Scan for the cell matching the given text and deliver its (x, y) coordinate at center. 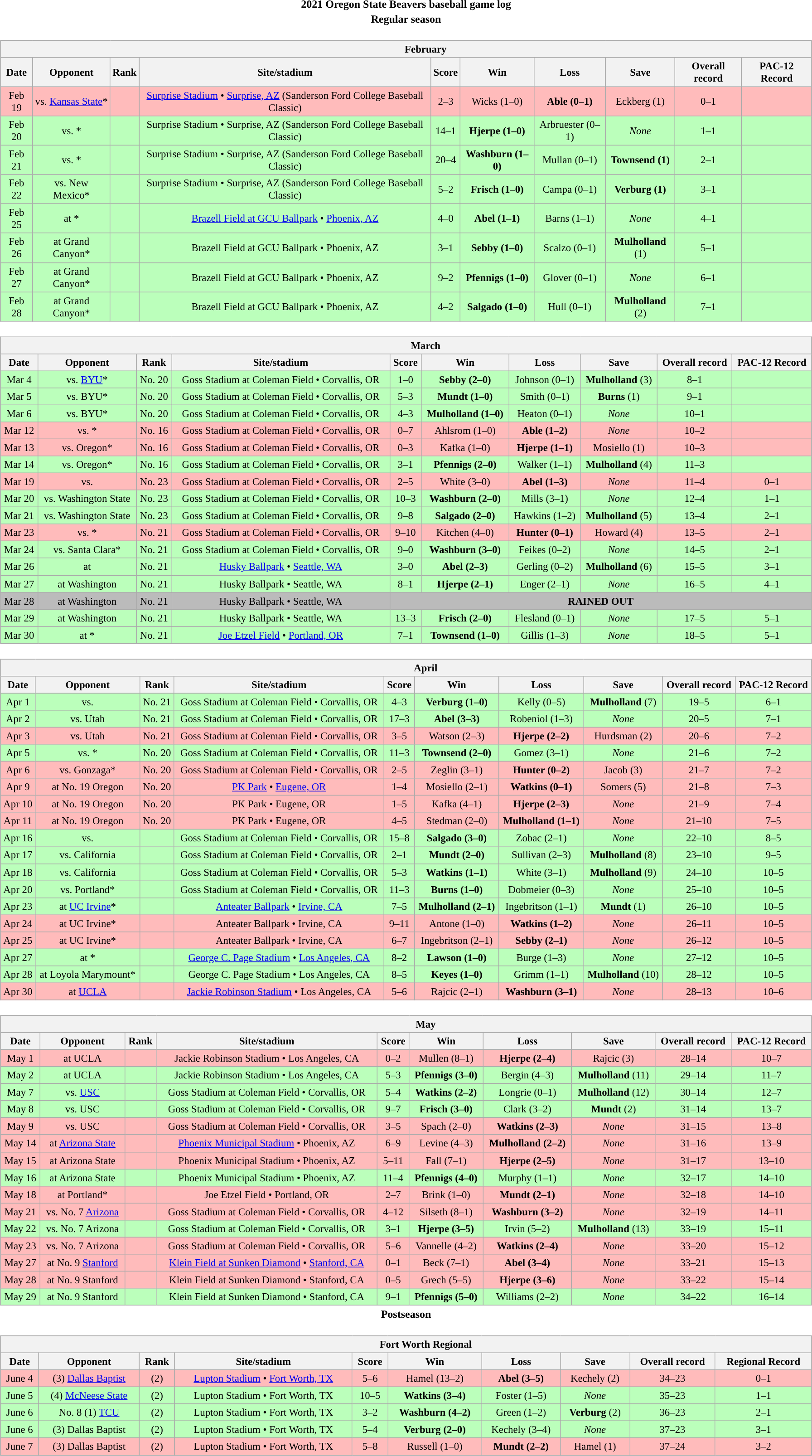
Enger (2–1) (545, 584)
June 5 (20, 1396)
29–14 (693, 1075)
Mar 28 (19, 601)
May 1 (20, 1058)
3–0 (406, 567)
20–4 (446, 160)
Somers (5) (623, 787)
Verburg (1–0) (457, 702)
14–5 (695, 550)
Arbruester (0–1) (570, 131)
Mulholland (1–0) (465, 413)
Hjerpe (2–2) (541, 736)
Barns (1–1) (570, 218)
Mar 26 (19, 567)
Frisch (3–0) (446, 1109)
28–13 (699, 991)
17–5 (695, 618)
Mosiello (2–1) (457, 787)
Mulholland (8) (623, 855)
0–2 (393, 1058)
Clark (3–2) (527, 1109)
9–11 (400, 923)
at Portland* (82, 1194)
0–3 (406, 447)
May 27 (20, 1263)
2–3 (446, 102)
Zobac (2–1) (541, 838)
Vannelle (4–2) (446, 1246)
Mundt (2–1) (527, 1194)
Mar 29 (19, 618)
28–14 (693, 1058)
Mulholland (9) (623, 872)
Mar 14 (19, 465)
Longrie (0–1) (527, 1092)
23–10 (699, 855)
Mullan (0–1) (570, 160)
Townsend (1–0) (465, 635)
Howard (4) (619, 533)
White (3–0) (465, 481)
Kelly (0–5) (541, 702)
Hjerpe (1–0) (498, 131)
13–10 (772, 1160)
Mills (3–1) (545, 499)
16–5 (695, 584)
34–23 (672, 1378)
May 21 (20, 1212)
Mundt (2) (614, 1109)
Watkins (2–2) (446, 1092)
Apr 18 (18, 872)
17–3 (400, 719)
15–14 (772, 1280)
Rajcic (2–1) (457, 991)
Townsend (1) (640, 160)
Salgado (3–0) (457, 838)
10–1 (695, 413)
Walker (1–1) (545, 465)
Mundt (1–0) (465, 396)
at (87, 567)
Mar 12 (19, 431)
Able (1–2) (545, 431)
31–15 (693, 1126)
6–9 (393, 1143)
Abel (2–3) (465, 567)
25–10 (699, 889)
Smith (0–1) (545, 396)
7–3 (773, 787)
Kechely (3–4) (521, 1430)
Heaton (0–1) (545, 413)
Mundt (1) (623, 906)
May (406, 1024)
Verburg (2–0) (435, 1430)
Watkins (1–1) (457, 872)
Pfennigs (5–0) (446, 1297)
Apr 30 (18, 991)
Washburn (2–0) (465, 499)
Pfennigs (3–0) (446, 1075)
Washburn (3–0) (465, 550)
15–13 (772, 1263)
May 16 (20, 1178)
24–10 (699, 872)
31–16 (693, 1143)
Grimm (1–1) (541, 975)
Mulholland (3) (619, 379)
Townsend (2–0) (457, 753)
0–5 (393, 1280)
Sullivan (2–3) (541, 855)
Rajcic (3) (614, 1058)
4–0 (446, 218)
31–17 (693, 1160)
Apr 10 (18, 804)
vs. Santa Clara* (87, 550)
Stedman (2–0) (457, 821)
at Loyola Marymount* (88, 975)
May 28 (20, 1280)
15–5 (695, 567)
Antone (1–0) (457, 923)
Kitchen (4–0) (465, 533)
May 23 (20, 1246)
33–19 (693, 1228)
Apr 3 (18, 736)
Spach (2–0) (446, 1126)
9–10 (406, 533)
21–9 (699, 804)
Watkins (2–3) (527, 1126)
Able (0–1) (570, 102)
4–12 (393, 1212)
13–9 (772, 1143)
Foster (1–5) (521, 1396)
33–20 (693, 1246)
Hull (0–1) (570, 306)
Verburg (1) (640, 189)
9–7 (393, 1109)
1–0 (406, 379)
Irvin (5–2) (527, 1228)
5–11 (393, 1160)
Frisch (2–0) (465, 618)
33–22 (693, 1280)
Hjerpe (2–5) (527, 1160)
14–11 (772, 1212)
Mar 6 (19, 413)
0–7 (406, 431)
Apr 9 (18, 787)
Mulholland (13) (614, 1228)
Watson (2–3) (457, 736)
4–5 (400, 821)
Apr 2 (18, 719)
Eckberg (1) (640, 102)
34–22 (693, 1297)
Beck (7–1) (446, 1263)
1–4 (400, 787)
June 7 (20, 1446)
Mar 23 (19, 533)
Mar 19 (19, 481)
No. 8 (1) TCU (89, 1412)
8–2 (400, 957)
Hawkins (1–2) (545, 516)
(4) McNeese State (89, 1396)
Kafka (4–1) (457, 804)
26–12 (699, 940)
Apr 1 (18, 702)
Washburn (4–2) (435, 1412)
vs. Portland* (88, 889)
Silseth (8–1) (446, 1212)
15–12 (772, 1246)
Glover (0–1) (570, 277)
Mar 30 (19, 635)
21–7 (699, 770)
Feb 19 (17, 102)
14–1 (446, 131)
Apr 24 (18, 923)
Hamel (13–2) (435, 1378)
Mar 13 (19, 447)
Ahlsrom (1–0) (465, 431)
Feb 21 (17, 160)
27–12 (699, 957)
4–2 (446, 306)
Frisch (1–0) (498, 189)
RAINED OUT (601, 601)
vs. Kansas State* (72, 102)
Watkins (0–1) (541, 787)
Levine (4–3) (446, 1143)
Green (1–2) (521, 1412)
Robeniol (1–3) (541, 719)
Mar 20 (19, 499)
April (406, 668)
33–21 (693, 1263)
13–5 (695, 533)
Fort Worth Regional (406, 1344)
May 14 (20, 1143)
May 15 (20, 1160)
10–6 (773, 991)
9–0 (406, 550)
Apr 27 (18, 957)
Hurdsman (2) (623, 736)
20–5 (699, 719)
White (3–1) (541, 872)
12–7 (772, 1092)
Bergin (4–3) (527, 1075)
Abel (3–4) (527, 1263)
Salgado (2–0) (465, 516)
Hjerpe (1–1) (545, 447)
13–4 (695, 516)
Feikes (0–2) (545, 550)
10–2 (695, 431)
32–18 (693, 1194)
Sebby (1–0) (498, 248)
Campa (0–1) (570, 189)
Mulholland (5) (619, 516)
Verburg (2) (595, 1412)
Ingebritson (1–1) (541, 906)
Mulholland (6) (619, 567)
Mulholland (4) (619, 465)
May 18 (20, 1194)
Dobmeier (0–3) (541, 889)
15–8 (400, 838)
13–7 (772, 1109)
16–14 (772, 1297)
Mulholland (1–1) (541, 821)
Pfennigs (2–0) (465, 465)
May 9 (20, 1126)
Hjerpe (2–1) (465, 584)
Russell (1–0) (435, 1446)
Apr 20 (18, 889)
26–10 (699, 906)
Apr 11 (18, 821)
Salgado (1–0) (498, 306)
26–11 (699, 923)
37–24 (672, 1446)
35–23 (672, 1396)
Abel (1–1) (498, 218)
Hjerpe (3–5) (446, 1228)
Mulholland (10) (623, 975)
5–2 (446, 189)
Mulholland (11) (614, 1075)
Mar 21 (19, 516)
5–8 (370, 1446)
Washburn (3–2) (527, 1212)
Keyes (1–0) (457, 975)
10–7 (772, 1058)
19–5 (699, 702)
Mulholland (2–2) (527, 1143)
Mulholland (1) (640, 248)
February (406, 49)
Pfennigs (4–0) (446, 1178)
Mar 5 (19, 396)
Hunter (0–2) (541, 770)
32–19 (693, 1212)
Watkins (3–4) (435, 1396)
Apr 6 (18, 770)
Abel (3–3) (457, 719)
Mulholland (2–1) (457, 906)
Apr 23 (18, 906)
Mullen (8–1) (446, 1058)
30–14 (693, 1092)
Burns (1–0) (457, 889)
Feb 27 (17, 277)
Wicks (1–0) (498, 102)
Hjerpe (2–3) (541, 804)
7–4 (773, 804)
9–8 (406, 516)
Gerling (0–2) (545, 567)
Watkins (1–2) (541, 923)
vs. Gonzaga* (88, 770)
Hjerpe (2–4) (527, 1058)
Kechely (2) (595, 1378)
Sebby (2–1) (541, 940)
Washburn (3–1) (541, 991)
1–5 (400, 804)
Washburn (1–0) (498, 160)
Feb 26 (17, 248)
18–5 (695, 635)
21–8 (699, 787)
Sebby (2–0) (465, 379)
Apr 5 (18, 753)
Feb 28 (17, 306)
Mosiello (1) (619, 447)
Kafka (1–0) (465, 447)
Gomez (3–1) (541, 753)
Mulholland (12) (614, 1092)
Brink (1–0) (446, 1194)
Mundt (2–0) (457, 855)
Apr 16 (18, 838)
May 22 (20, 1228)
Pfennigs (1–0) (498, 277)
9–2 (446, 277)
Gillis (1–3) (545, 635)
Scalzo (0–1) (570, 248)
9–5 (773, 855)
Ingebritson (2–1) (457, 940)
June 4 (20, 1378)
Grech (5–5) (446, 1280)
Mar 27 (19, 584)
Jacob (3) (623, 770)
Williams (2–2) (527, 1297)
Mundt (2–2) (521, 1446)
vs. New Mexico* (72, 189)
Mar 24 (19, 550)
Mulholland (7) (623, 702)
22–10 (699, 838)
Zeglin (3–1) (457, 770)
Feb 25 (17, 218)
11–7 (772, 1075)
13–8 (772, 1126)
32–17 (693, 1178)
May 7 (20, 1092)
Burge (1–3) (541, 957)
Hamel (1) (595, 1446)
12–4 (695, 499)
28–12 (699, 975)
Feb 22 (17, 189)
Mulholland (2) (640, 306)
Feb 20 (17, 131)
May 8 (20, 1109)
20–6 (699, 736)
15–11 (772, 1228)
May 29 (20, 1297)
21–10 (699, 821)
Lawson (1–0) (457, 957)
Watkins (2–4) (527, 1246)
March (406, 345)
Abel (3–5) (521, 1378)
Johnson (0–1) (545, 379)
2–7 (393, 1194)
6–7 (400, 940)
Apr 25 (18, 940)
Murphy (1–1) (527, 1178)
Abel (1–3) (545, 481)
Mar 4 (19, 379)
Fall (7–1) (446, 1160)
Hunter (0–1) (545, 533)
37–23 (672, 1430)
31–14 (693, 1109)
Hjerpe (3–6) (527, 1280)
Regional Record (763, 1361)
May 2 (20, 1075)
Flesland (0–1) (545, 618)
13–3 (406, 618)
36–23 (672, 1412)
Apr 17 (18, 855)
Burns (1) (619, 396)
Apr 28 (18, 975)
21–6 (699, 753)
